Return the [X, Y] coordinate for the center point of the cell that contains the specified text.  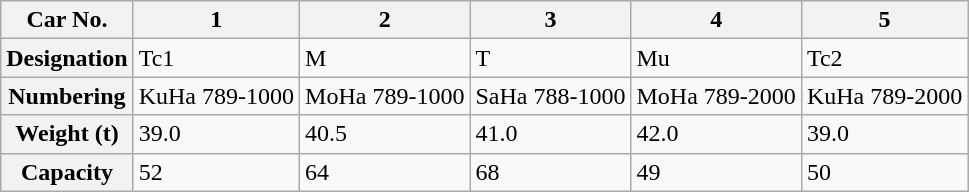
1 [216, 20]
M [385, 58]
42.0 [716, 134]
50 [884, 172]
MoHa 789-1000 [385, 96]
KuHa 789-2000 [884, 96]
49 [716, 172]
41.0 [550, 134]
5 [884, 20]
40.5 [385, 134]
Tc2 [884, 58]
Weight (t) [67, 134]
Designation [67, 58]
64 [385, 172]
68 [550, 172]
Tc1 [216, 58]
4 [716, 20]
Car No. [67, 20]
Capacity [67, 172]
3 [550, 20]
SaHa 788-1000 [550, 96]
KuHa 789-1000 [216, 96]
2 [385, 20]
T [550, 58]
MoHa 789-2000 [716, 96]
52 [216, 172]
Numbering [67, 96]
Mu [716, 58]
